For the text-containing cell, return its midpoint in (X, Y) coordinate format. 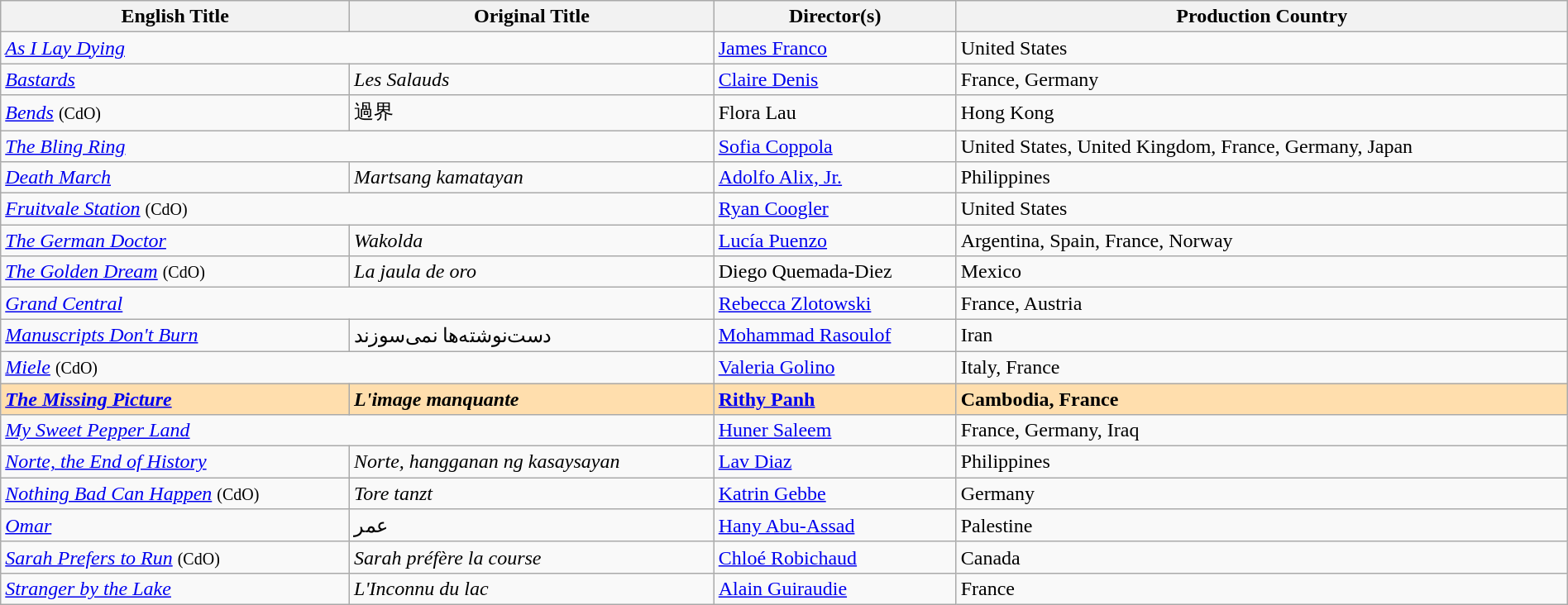
Grand Central (357, 303)
Death March (175, 178)
Katrin Gebbe (835, 493)
The Bling Ring (357, 146)
Manuscripts Don't Burn (175, 336)
Rebecca Zlotowski (835, 303)
Diego Quemada-Diez (835, 272)
Cambodia, France (1262, 399)
Mohammad Rasoulof (835, 336)
Adolfo Alix, Jr. (835, 178)
Rithy Panh (835, 399)
Germany (1262, 493)
Miele (CdO) (357, 367)
Canada (1262, 557)
United States, United Kingdom, France, Germany, Japan (1262, 146)
Mexico (1262, 272)
Iran (1262, 336)
Claire Denis (835, 79)
Fruitvale Station (CdO) (357, 209)
Valeria Golino (835, 367)
Wakolda (533, 241)
Huner Saleem (835, 431)
My Sweet Pepper Land (357, 431)
Argentina, Spain, France, Norway (1262, 241)
Lucía Puenzo (835, 241)
Les Salauds (533, 79)
Italy, France (1262, 367)
L'image manquante (533, 399)
Original Title (533, 17)
過界 (533, 112)
France (1262, 588)
France, Austria (1262, 303)
L'Inconnu du lac (533, 588)
Martsang kamatayan (533, 178)
Stranger by the Lake (175, 588)
Lav Diaz (835, 462)
The Missing Picture (175, 399)
The German Doctor (175, 241)
Nothing Bad Can Happen (CdO) (175, 493)
Production Country (1262, 17)
France, Germany, Iraq (1262, 431)
Hany Abu-Assad (835, 526)
عمر (533, 526)
Palestine (1262, 526)
Sarah préfère la course (533, 557)
Bends (CdO) (175, 112)
Chloé Robichaud (835, 557)
James Franco (835, 48)
Ryan Coogler (835, 209)
Director(s) (835, 17)
The Golden Dream (CdO) (175, 272)
Bastards (175, 79)
Alain Guiraudie (835, 588)
English Title (175, 17)
دست‌نوشته‌ها نمی‌سوزند (533, 336)
Sarah Prefers to Run (CdO) (175, 557)
Tore tanzt (533, 493)
As I Lay Dying (357, 48)
Sofia Coppola (835, 146)
Norte, the End of History (175, 462)
Hong Kong (1262, 112)
Norte, hangganan ng kasaysayan (533, 462)
France, Germany (1262, 79)
Omar (175, 526)
Flora Lau (835, 112)
La jaula de oro (533, 272)
